Determine the (x, y) coordinate at the center of the cell enclosing the given text.  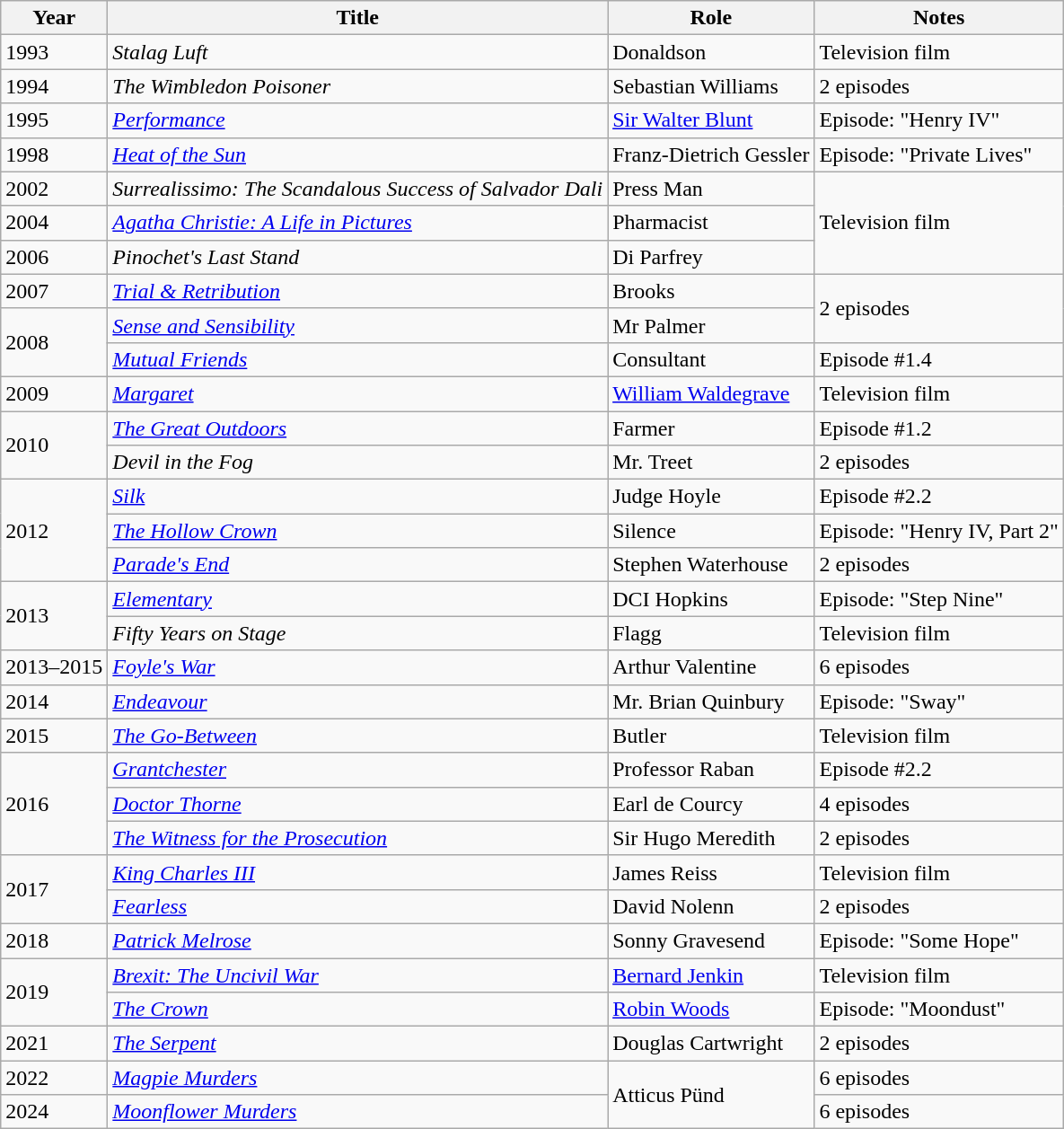
Surrealissimo: The Scandalous Success of Salvador Dali (357, 189)
Mr. Treet (711, 463)
Moonflower Murders (357, 1112)
Endeavour (357, 701)
Role (711, 18)
Episode #1.2 (939, 428)
2012 (54, 531)
Franz-Dietrich Gessler (711, 154)
James Reiss (711, 872)
Mutual Friends (357, 359)
Devil in the Fog (357, 463)
Fifty Years on Stage (357, 633)
Parade's End (357, 565)
Grantchester (357, 770)
The Serpent (357, 1044)
The Crown (357, 1010)
The Go-Between (357, 736)
2013–2015 (54, 667)
2006 (54, 257)
The Hollow Crown (357, 531)
DCI Hopkins (711, 599)
Pinochet's Last Stand (357, 257)
Fearless (357, 906)
Bernard Jenkin (711, 975)
William Waldegrave (711, 393)
Silk (357, 497)
King Charles III (357, 872)
Press Man (711, 189)
Episode: "Henry IV, Part 2" (939, 531)
Robin Woods (711, 1010)
Foyle's War (357, 667)
2013 (54, 616)
Brexit: The Uncivil War (357, 975)
Di Parfrey (711, 257)
2009 (54, 393)
Mr Palmer (711, 325)
Silence (711, 531)
Arthur Valentine (711, 667)
Episode: "Private Lives" (939, 154)
2015 (54, 736)
1994 (54, 86)
Butler (711, 736)
2002 (54, 189)
Doctor Thorne (357, 804)
Heat of the Sun (357, 154)
David Nolenn (711, 906)
2019 (54, 992)
Sense and Sensibility (357, 325)
Episode #1.4 (939, 359)
Mr. Brian Quinbury (711, 701)
1995 (54, 120)
1993 (54, 52)
Douglas Cartwright (711, 1044)
2004 (54, 223)
Earl de Courcy (711, 804)
Trial & Retribution (357, 291)
2008 (54, 342)
Year (54, 18)
Episode: "Henry IV" (939, 120)
2016 (54, 804)
The Great Outdoors (357, 428)
Stalag Luft (357, 52)
2021 (54, 1044)
2022 (54, 1078)
Sir Hugo Meredith (711, 838)
Professor Raban (711, 770)
Margaret (357, 393)
Consultant (711, 359)
Stephen Waterhouse (711, 565)
Sir Walter Blunt (711, 120)
Magpie Murders (357, 1078)
Notes (939, 18)
Title (357, 18)
Sonny Gravesend (711, 940)
Brooks (711, 291)
Agatha Christie: A Life in Pictures (357, 223)
1998 (54, 154)
The Wimbledon Poisoner (357, 86)
Episode: "Sway" (939, 701)
Elementary (357, 599)
Pharmacist (711, 223)
Flagg (711, 633)
Performance (357, 120)
Atticus Pünd (711, 1095)
Patrick Melrose (357, 940)
Sebastian Williams (711, 86)
Farmer (711, 428)
Episode: "Some Hope" (939, 940)
2024 (54, 1112)
The Witness for the Prosecution (357, 838)
2007 (54, 291)
2018 (54, 940)
2017 (54, 889)
Episode: "Moondust" (939, 1010)
Donaldson (711, 52)
Judge Hoyle (711, 497)
2010 (54, 445)
2014 (54, 701)
4 episodes (939, 804)
Episode: "Step Nine" (939, 599)
